From the cell containing the given text, extract its center point as (x, y) coordinate. 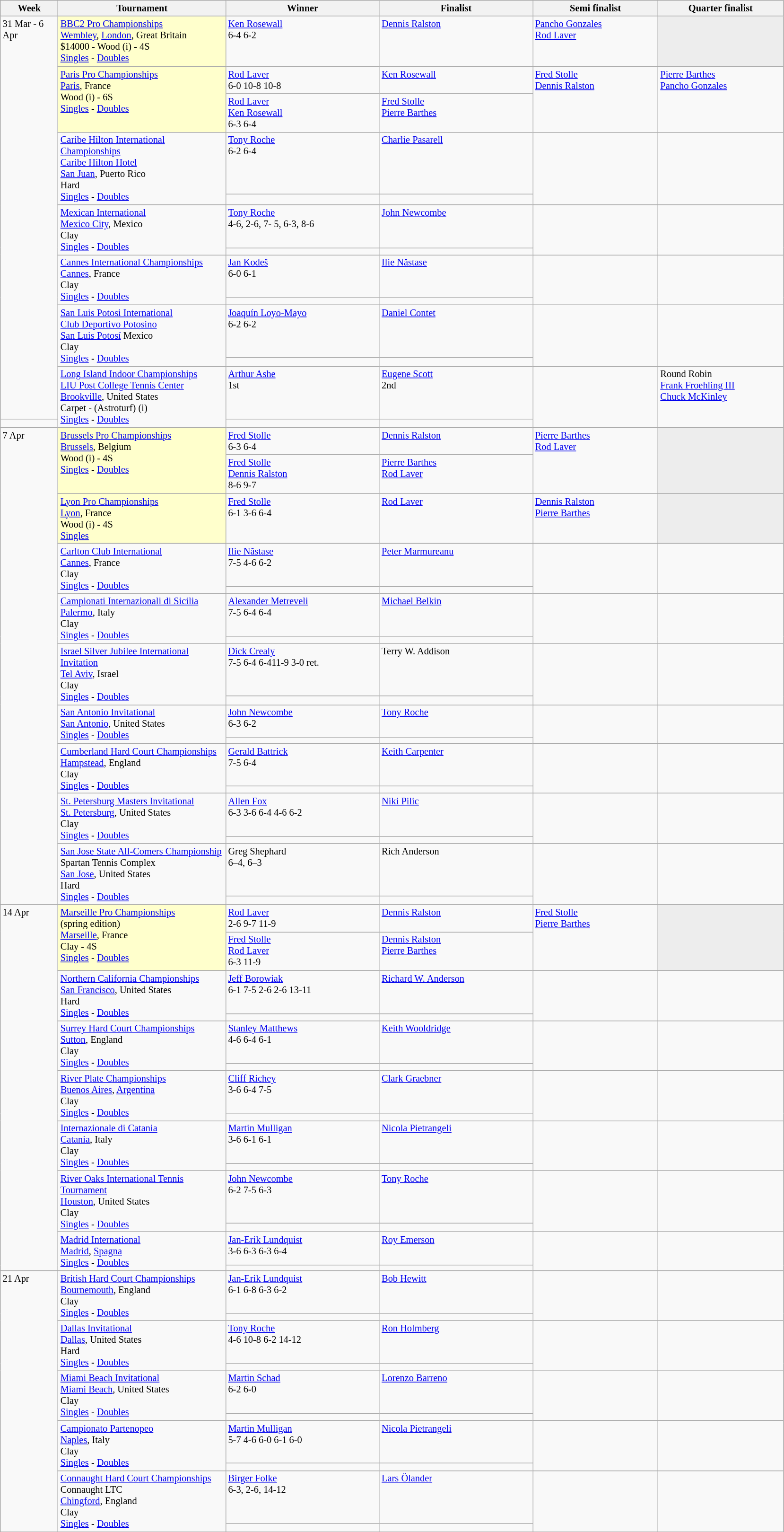
San Luis Potosi InternationalClub Deportivo PotosinoSan Luis Potosí MexicoClaySingles - Doubles (142, 335)
Keith Carpenter (456, 765)
John Newcombe6-3 6-2 (303, 721)
Rod Laver6-0 10-8 10-8 (303, 80)
Lyon Pro ChampionshipsLyon, FranceWood (i) - 4SSingles (142, 519)
Allen Fox6-3 3-6 6-4 4-6 6-2 (303, 814)
Terry W. Addison (456, 670)
Martin Mulligan5-7 4-6 6-0 6-1 6-0 (303, 1442)
Rod Laver2-6 9-7 11-9 (303, 918)
Birger Folke6-3, 2-6, 14-12 (303, 1497)
Jeff Borowiak6-1 7-5 2-6 2-6 13-11 (303, 992)
San Jose State All-Comers Championship Spartan Tennis ComplexSan Jose, United StatesHardSingles - Doubles (142, 874)
Ken Rosewall (456, 80)
Madrid InternationalMadrid, SpagnaSingles - Doubles (142, 1251)
Stanley Matthews4-6 6-4 6-1 (303, 1042)
Clark Graebner (456, 1092)
Week (29, 8)
Ilie Năstase7-5 4-6 6-2 (303, 564)
St. Petersburg Masters InvitationalSt. Petersburg, United StatesClaySingles - Doubles (142, 818)
Peter Marmureanu (456, 564)
Ron Holmberg (456, 1342)
River Plate ChampionshipsBuenos Aires, ArgentinaClaySingles - Doubles (142, 1095)
21 Apr (29, 1401)
BBC2 Pro ChampionshipsWembley, London, Great Britain$14000 - Wood (i) - 4SSingles - Doubles (142, 41)
Daniel Contet (456, 331)
Fred Stolle Rod Laver6-3 11-9 (303, 951)
British Hard Court ChampionshipsBournemouth, EnglandClaySingles - Doubles (142, 1295)
Jan-Erik Lundquist3-6 6-3 6-3 6-4 (303, 1248)
Fred Stolle Dennis Ralston (596, 99)
7 Apr (29, 666)
Jan Kodeš6-0 6-1 (303, 276)
Finalist (456, 8)
Campionati Internazionali di SiciliaPalermo, ItalyClaySingles - Doubles (142, 618)
Tony Roche 4-6, 2-6, 7- 5, 6-3, 8-6 (303, 226)
Tony Roche6-2 6-4 (303, 163)
Bob Hewitt (456, 1292)
Fred Stolle6-1 3-6 6-4 (303, 519)
Roy Emerson (456, 1248)
Israel Silver Jubilee International InvitationTel Aviv, IsraelClaySingles - Doubles (142, 674)
Surrey Hard Court Championships Sutton, EnglandClaySingles - Doubles (142, 1046)
Brussels Pro ChampionshipsBrussels, BelgiumWood (i) - 4SSingles - Doubles (142, 460)
Pancho Gonzales Rod Laver (596, 41)
Winner (303, 8)
Keith Wooldridge (456, 1042)
San Antonio InvitationalSan Antonio, United StatesSingles - Doubles (142, 724)
Martin Schad6-2 6-0 (303, 1391)
Carlton Club InternationalCannes, FranceClaySingles - Doubles (142, 568)
31 Mar - 6 Apr (29, 218)
Eugene Scott2nd (456, 393)
Charlie Pasarell (456, 163)
Jan-Erik Lundquist6-1 6-8 6-3 6-2 (303, 1292)
Martin Mulligan3-6 6-1 6-1 (303, 1142)
Lorenzo Barreno (456, 1391)
Tournament (142, 8)
Mexican InternationalMexico City, MexicoClaySingles - Doubles (142, 230)
Pierre Barthes Pancho Gonzales (721, 99)
Fred Stolle Dennis Ralston8-6 9-7 (303, 474)
Rod Laver Ken Rosewall6-3 6-4 (303, 113)
Richard W. Anderson (456, 992)
Cannes International ChampionshipsCannes, FranceClaySingles - Doubles (142, 280)
Niki Pilic (456, 814)
Connaught Hard Court ChampionshipsConnaught LTCChingford, EnglandClaySingles - Doubles (142, 1501)
Dallas Invitational Dallas, United StatesHard Singles - Doubles (142, 1346)
Quarter finalist (721, 8)
Campionato PartenopeoNaples, ItalyClaySingles - Doubles (142, 1445)
John Newcombe6-2 7-5 6-3 (303, 1197)
Semi finalist (596, 8)
Paris Pro ChampionshipsParis, FranceWood (i) - 6SSingles - Doubles (142, 99)
River Oaks International Tennis TournamentHouston, United StatesClaySingles - Doubles (142, 1201)
Ilie Năstase (456, 276)
Long Island Indoor ChampionshipsLIU Post College Tennis CenterBrookville, United StatesCarpet - (Astroturf) (i)Singles - Doubles (142, 397)
Marseille Pro Championships(spring edition)Marseille, FranceClay - 4SSingles - Doubles (142, 938)
Internazionale di CataniaCatania, ItalyClaySingles - Doubles (142, 1145)
Cliff Richey3-6 6-4 7-5 (303, 1092)
Rod Laver (456, 519)
14 Apr (29, 1087)
John Newcombe (456, 226)
Ken Rosewall6-4 6-2 (303, 41)
Round Robin Frank Froehling III Chuck McKinley (721, 397)
Tony Roche4-6 10-8 6-2 14-12 (303, 1342)
Fred Stolle6-3 6-4 (303, 441)
Michael Belkin (456, 615)
Cumberland Hard Court ChampionshipsHampstead, EnglandClaySingles - Doubles (142, 768)
Miami Beach InvitationalMiami Beach, United StatesClaySingles - Doubles (142, 1395)
Rich Anderson (456, 870)
Joaquín Loyo-Mayo6-2 6-2 (303, 331)
Lars Ölander (456, 1497)
Dick Crealy7-5 6-4 6-411-9 3-0 ret. (303, 670)
Greg Shephard6–4, 6–3 (303, 870)
Northern California ChampionshipsSan Francisco, United StatesHardSingles - Doubles (142, 995)
Caribe Hilton International ChampionshipsCaribe Hilton HotelSan Juan, Puerto RicoHardSingles - Doubles (142, 168)
Gerald Battrick7-5 6-4 (303, 765)
Alexander Metreveli7-5 6-4 6-4 (303, 615)
Arthur Ashe1st (303, 393)
